Detect which cell encompasses the target text, then output its [X, Y] center coordinate. 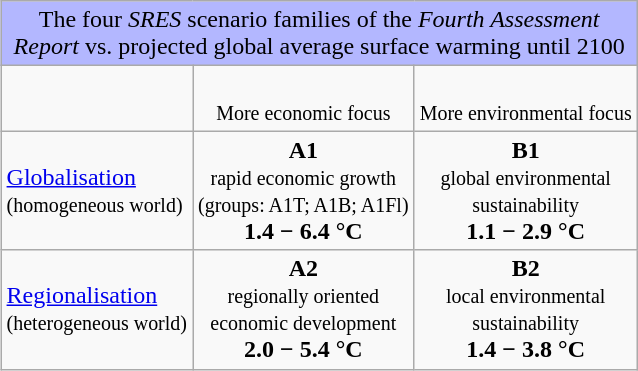
A1 rapid economic growth(groups: A1T; A1B; A1Fl)1.4 − 6.4 °C [304, 190]
Globalisation(homogeneous world) [96, 190]
The four SRES scenario families of the Fourth Assessment Report vs. projected global average surface warming until 2100 [319, 34]
A2regionally orientedeconomic development2.0 − 5.4 °C [304, 310]
More environmental focus [526, 98]
Regionalisation(heterogeneous world) [96, 310]
B2local environmental sustainability1.4 − 3.8 °C [526, 310]
More economic focus [304, 98]
B1global environmental sustainability 1.1 − 2.9 °C [526, 190]
